Return [x, y] of the center of cell containing provided text 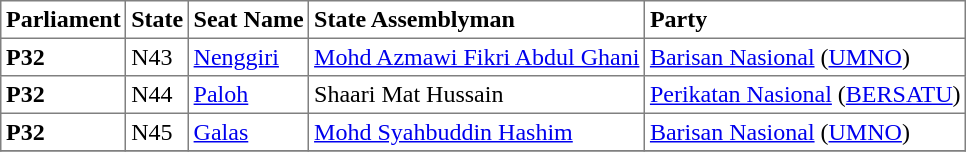
Nenggiri [248, 57]
State Assemblyman [477, 20]
Mohd Azmawi Fikri Abdul Ghani [477, 57]
Shaari Mat Hussain [477, 95]
Mohd Syahbuddin Hashim [477, 132]
Seat Name [248, 20]
Party [806, 20]
Perikatan Nasional (BERSATU) [806, 95]
Parliament [64, 20]
N43 [157, 57]
N45 [157, 132]
N44 [157, 95]
State [157, 20]
Galas [248, 132]
Paloh [248, 95]
